For the text-containing cell, return its midpoint in [X, Y] coordinate format. 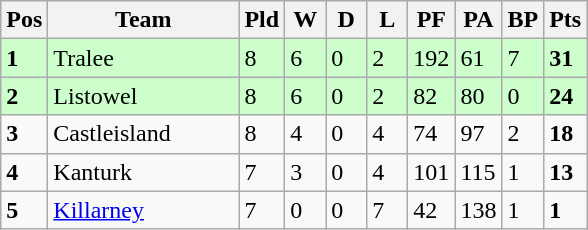
Team [144, 20]
BP [523, 20]
5 [24, 210]
Tralee [144, 58]
115 [478, 172]
82 [432, 96]
80 [478, 96]
Listowel [144, 96]
24 [566, 96]
Kanturk [144, 172]
42 [432, 210]
PA [478, 20]
18 [566, 134]
Killarney [144, 210]
W [306, 20]
L [388, 20]
Pld [262, 20]
31 [566, 58]
D [346, 20]
74 [432, 134]
Pos [24, 20]
138 [478, 210]
Castleisland [144, 134]
61 [478, 58]
101 [432, 172]
192 [432, 58]
PF [432, 20]
13 [566, 172]
Pts [566, 20]
97 [478, 134]
